From the cell containing the given text, extract its center point as (X, Y) coordinate. 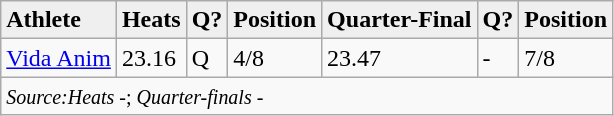
Quarter-Final (400, 20)
Vida Anim (59, 58)
- (498, 58)
7/8 (566, 58)
Athlete (59, 20)
23.47 (400, 58)
Source:Heats -; Quarter-finals - (307, 96)
23.16 (151, 58)
4/8 (275, 58)
Q (207, 58)
Heats (151, 20)
